Scan for the cell matching the given text and deliver its [x, y] coordinate at center. 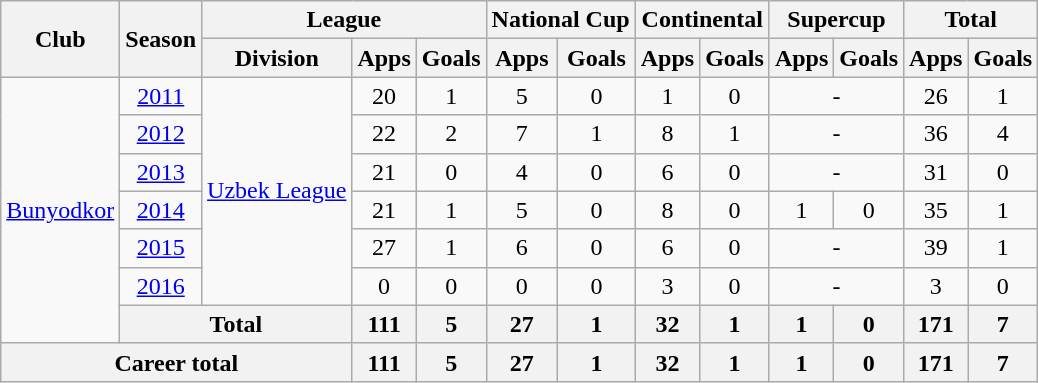
Division [277, 58]
2013 [161, 172]
2011 [161, 96]
35 [936, 210]
Supercup [836, 20]
2016 [161, 286]
36 [936, 134]
Continental [702, 20]
National Cup [560, 20]
22 [384, 134]
26 [936, 96]
2012 [161, 134]
2015 [161, 248]
39 [936, 248]
2 [451, 134]
Uzbek League [277, 191]
20 [384, 96]
League [344, 20]
Season [161, 39]
31 [936, 172]
Career total [176, 362]
Club [60, 39]
2014 [161, 210]
Bunyodkor [60, 210]
